Provide the (X, Y) coordinate of the cell's center where the given text is located.  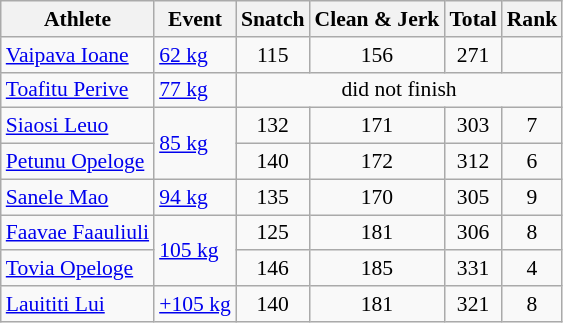
Lauititi Lui (78, 304)
94 kg (195, 197)
Tovia Opeloge (78, 269)
306 (472, 233)
Petunu Opeloge (78, 162)
172 (378, 162)
125 (273, 233)
Total (472, 19)
6 (532, 162)
312 (472, 162)
Toafitu Perive (78, 90)
85 kg (195, 144)
156 (378, 55)
105 kg (195, 250)
135 (273, 197)
did not finish (399, 90)
Clean & Jerk (378, 19)
77 kg (195, 90)
7 (532, 126)
271 (472, 55)
Siaosi Leuo (78, 126)
331 (472, 269)
321 (472, 304)
Faavae Faauliuli (78, 233)
Athlete (78, 19)
Event (195, 19)
9 (532, 197)
171 (378, 126)
305 (472, 197)
Sanele Mao (78, 197)
4 (532, 269)
132 (273, 126)
Snatch (273, 19)
146 (273, 269)
Vaipava Ioane (78, 55)
170 (378, 197)
62 kg (195, 55)
Rank (532, 19)
+105 kg (195, 304)
303 (472, 126)
115 (273, 55)
185 (378, 269)
